Provide the (x, y) coordinate of the cell's center where the given text is located.  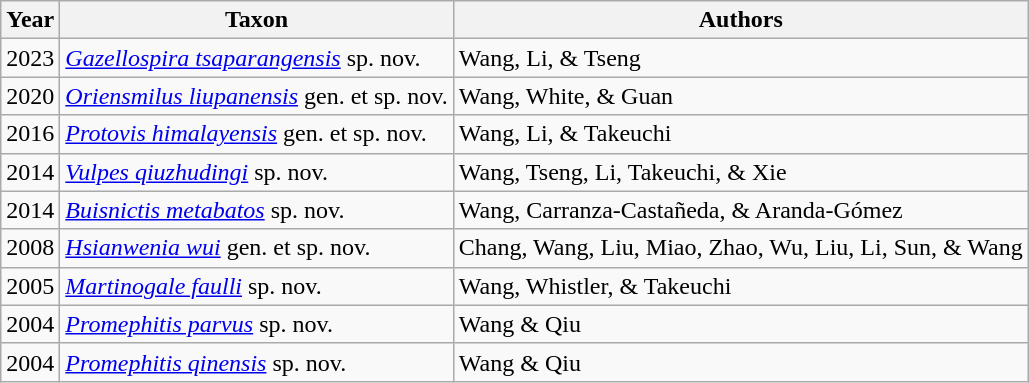
Wang, White, & Guan (740, 96)
Gazellospira tsaparangensis sp. nov. (257, 58)
Promephitis parvus sp. nov. (257, 324)
Vulpes qiuzhudingi sp. nov. (257, 172)
Hsianwenia wui gen. et sp. nov. (257, 248)
2008 (30, 248)
2005 (30, 286)
Wang, Li, & Takeuchi (740, 134)
Buisnictis metabatos sp. nov. (257, 210)
Wang, Carranza-Castañeda, & Aranda-Gómez (740, 210)
Promephitis qinensis sp. nov. (257, 362)
Wang, Li, & Tseng (740, 58)
Wang, Whistler, & Takeuchi (740, 286)
Wang, Tseng, Li, Takeuchi, & Xie (740, 172)
2016 (30, 134)
Year (30, 20)
2023 (30, 58)
Protovis himalayensis gen. et sp. nov. (257, 134)
Oriensmilus liupanensis gen. et sp. nov. (257, 96)
Martinogale faulli sp. nov. (257, 286)
Authors (740, 20)
2020 (30, 96)
Chang, Wang, Liu, Miao, Zhao, Wu, Liu, Li, Sun, & Wang (740, 248)
Taxon (257, 20)
